Determine the [x, y] coordinate at the center of the cell enclosing the given text.  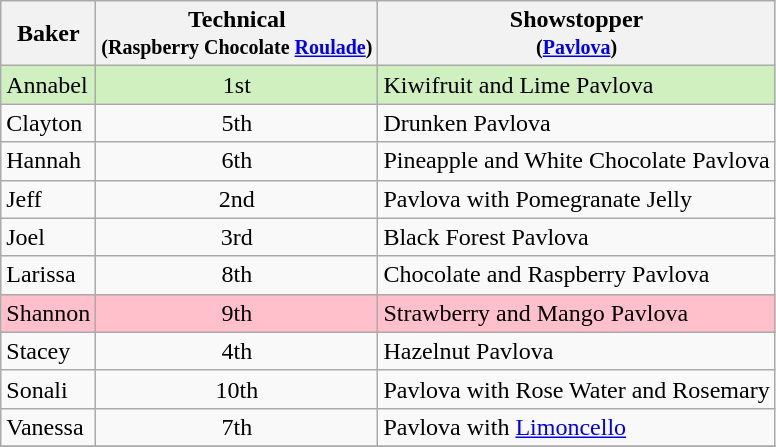
5th [237, 123]
Stacey [48, 351]
Pavlova with Rose Water and Rosemary [576, 389]
Drunken Pavlova [576, 123]
2nd [237, 199]
9th [237, 313]
Sonali [48, 389]
Shannon [48, 313]
Strawberry and Mango Pavlova [576, 313]
Technical(Raspberry Chocolate Roulade) [237, 34]
Joel [48, 237]
Chocolate and Raspberry Pavlova [576, 275]
Pavlova with Limoncello [576, 427]
Kiwifruit and Lime Pavlova [576, 85]
Clayton [48, 123]
Jeff [48, 199]
3rd [237, 237]
4th [237, 351]
Pavlova with Pomegranate Jelly [576, 199]
10th [237, 389]
Showstopper(Pavlova) [576, 34]
Larissa [48, 275]
6th [237, 161]
Vanessa [48, 427]
Hannah [48, 161]
1st [237, 85]
Black Forest Pavlova [576, 237]
Hazelnut Pavlova [576, 351]
Baker [48, 34]
Pineapple and White Chocolate Pavlova [576, 161]
7th [237, 427]
Annabel [48, 85]
8th [237, 275]
